Detect which cell encompasses the target text, then output its (x, y) center coordinate. 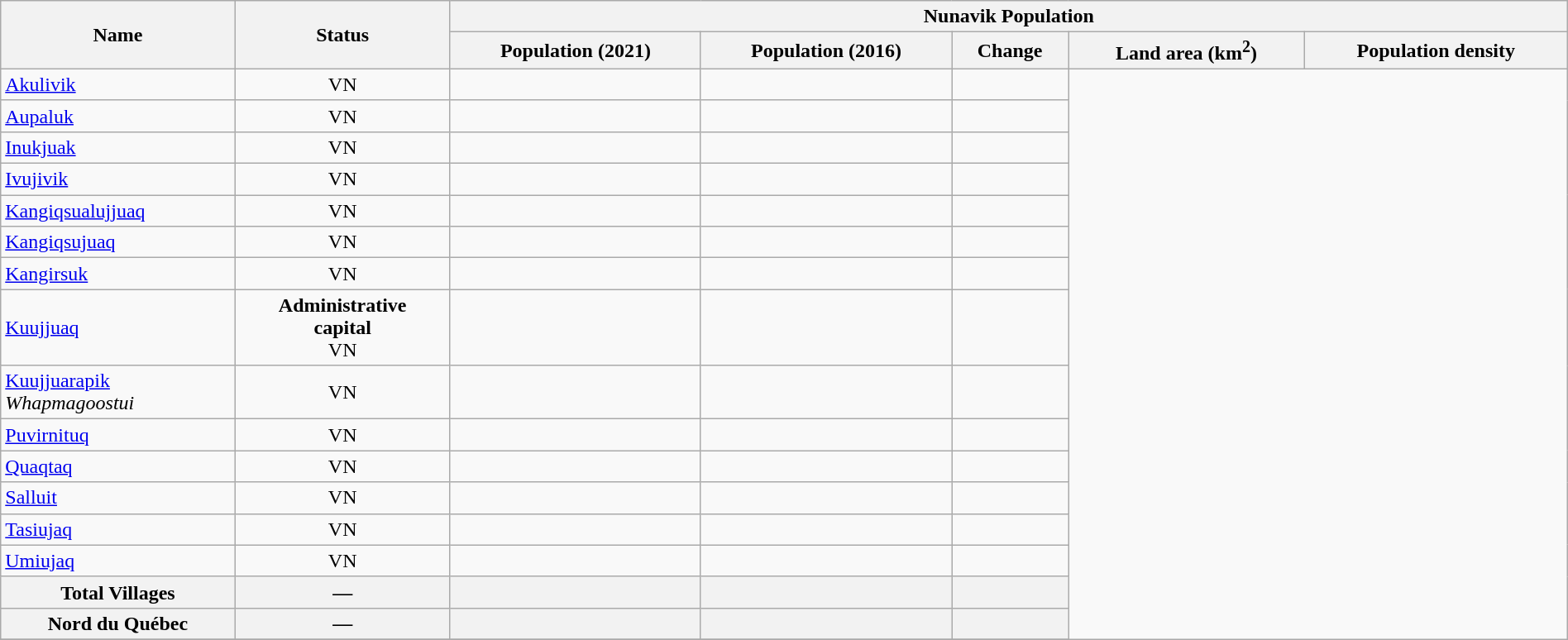
Status (342, 35)
Kangiqsujuaq (117, 242)
Name (117, 35)
Quaqtaq (117, 466)
Umiujaq (117, 561)
Population density (1436, 51)
Puvirnituq (117, 435)
Population (2016) (825, 51)
Kangiqsualujjuaq (117, 211)
Land area (km2) (1187, 51)
Nunavik Population (1009, 17)
Kangirsuk (117, 274)
Salluit (117, 498)
Tasiujaq (117, 529)
Inukjuak (117, 147)
Total Villages (117, 592)
Ivujivik (117, 179)
Akulivik (117, 84)
Change (1011, 51)
Nord du Québec (117, 623)
Aupaluk (117, 116)
Kuujjuaq (117, 327)
KuujjuarapikWhapmagoostui (117, 392)
AdministrativecapitalVN (342, 327)
Population (2021) (576, 51)
